Determine the [x, y] coordinate at the center of the cell enclosing the given text.  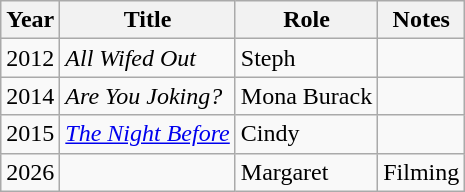
Steph [306, 58]
2014 [30, 96]
2026 [30, 172]
The Night Before [148, 134]
Cindy [306, 134]
Margaret [306, 172]
Year [30, 20]
Title [148, 20]
Mona Burack [306, 96]
Role [306, 20]
Are You Joking? [148, 96]
2015 [30, 134]
Notes [422, 20]
2012 [30, 58]
All Wifed Out [148, 58]
Filming [422, 172]
